For the text-containing cell, return its midpoint in [x, y] coordinate format. 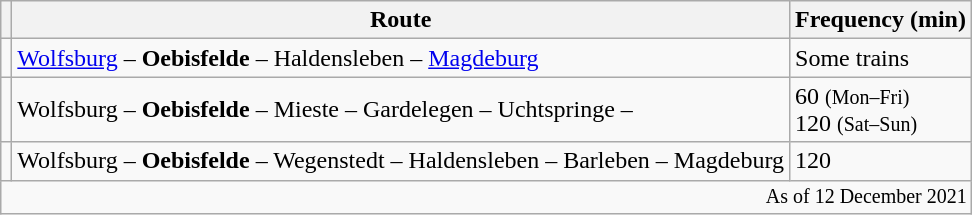
Wolfsburg – Oebisfelde – Wegenstedt – Haldensleben – Barleben – Magdeburg [401, 161]
Route [401, 20]
Some trains [881, 58]
Frequency (min) [881, 20]
As of 12 December 2021 [486, 196]
120 [881, 161]
Wolfsburg – Oebisfelde – Haldensleben – Magdeburg [401, 58]
Wolfsburg – Oebisfelde – Mieste – Gardelegen – Uchtspringe – [401, 110]
60 (Mon–Fri)120 (Sat–Sun) [881, 110]
